From the cell containing the given text, extract its center point as (x, y) coordinate. 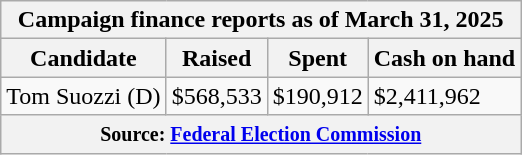
Candidate (84, 58)
Campaign finance reports as of March 31, 2025 (261, 20)
Spent (318, 58)
Raised (216, 58)
$568,533 (216, 96)
$2,411,962 (444, 96)
Tom Suozzi (D) (84, 96)
Source: Federal Election Commission (261, 134)
$190,912 (318, 96)
Cash on hand (444, 58)
